Scan for the cell matching the given text and deliver its [X, Y] coordinate at center. 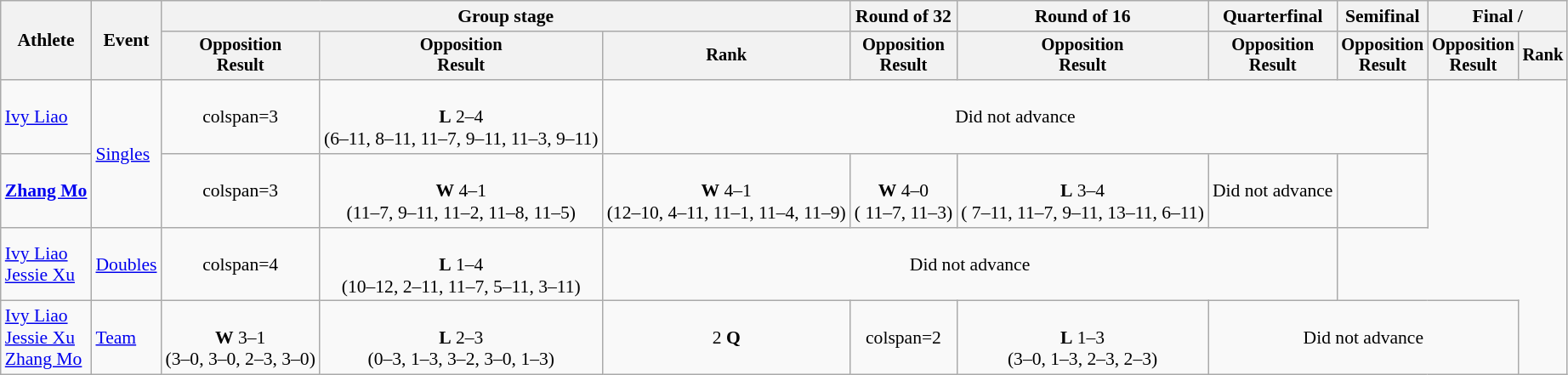
L 1–4(10–12, 2–11, 11–7, 5–11, 3–11) [461, 265]
Team [126, 338]
W 4–1(11–7, 9–11, 11–2, 11–8, 11–5) [461, 190]
Ivy LiaoJessie XuZhang Mo [46, 338]
Round of 16 [1082, 16]
Athlete [46, 41]
Quarterfinal [1273, 16]
L 1–3(3–0, 1–3, 2–3, 2–3) [1082, 338]
Ivy LiaoJessie Xu [46, 265]
Doubles [126, 265]
W 4–0( 11–7, 11–3) [903, 190]
L 3–4( 7–11, 11–7, 9–11, 13–11, 6–11) [1082, 190]
L 2–4(6–11, 8–11, 11–7, 9–11, 11–3, 9–11) [461, 117]
Final / [1497, 16]
Group stage [506, 16]
W 4–1(12–10, 4–11, 11–1, 11–4, 11–9) [726, 190]
colspan=4 [241, 265]
W 3–1(3–0, 3–0, 2–3, 3–0) [241, 338]
colspan=2 [903, 338]
Zhang Mo [46, 190]
L 2–3(0–3, 1–3, 3–2, 3–0, 1–3) [461, 338]
Singles [126, 153]
Ivy Liao [46, 117]
Semifinal [1383, 16]
Round of 32 [903, 16]
2 Q [726, 338]
Event [126, 41]
